For the text-containing cell, return its midpoint in (X, Y) coordinate format. 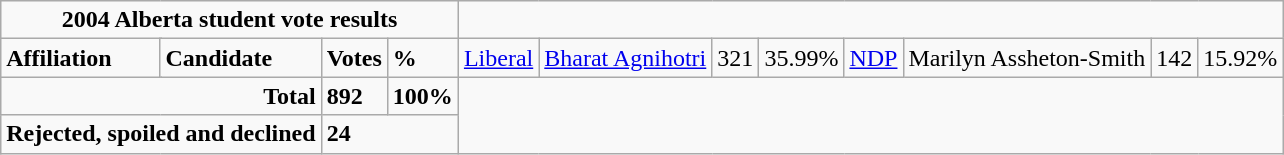
Marilyn Assheton-Smith (1027, 58)
% (422, 58)
Liberal (498, 58)
Bharat Agnihotri (626, 58)
100% (422, 96)
24 (390, 134)
35.99% (802, 58)
NDP (874, 58)
Votes (354, 58)
2004 Alberta student vote results (230, 20)
15.92% (1240, 58)
321 (736, 58)
Total (161, 96)
Rejected, spoiled and declined (161, 134)
142 (1174, 58)
Candidate (240, 58)
Affiliation (80, 58)
892 (354, 96)
